Search for the cell housing the specified text and yield its [x, y] center coordinate. 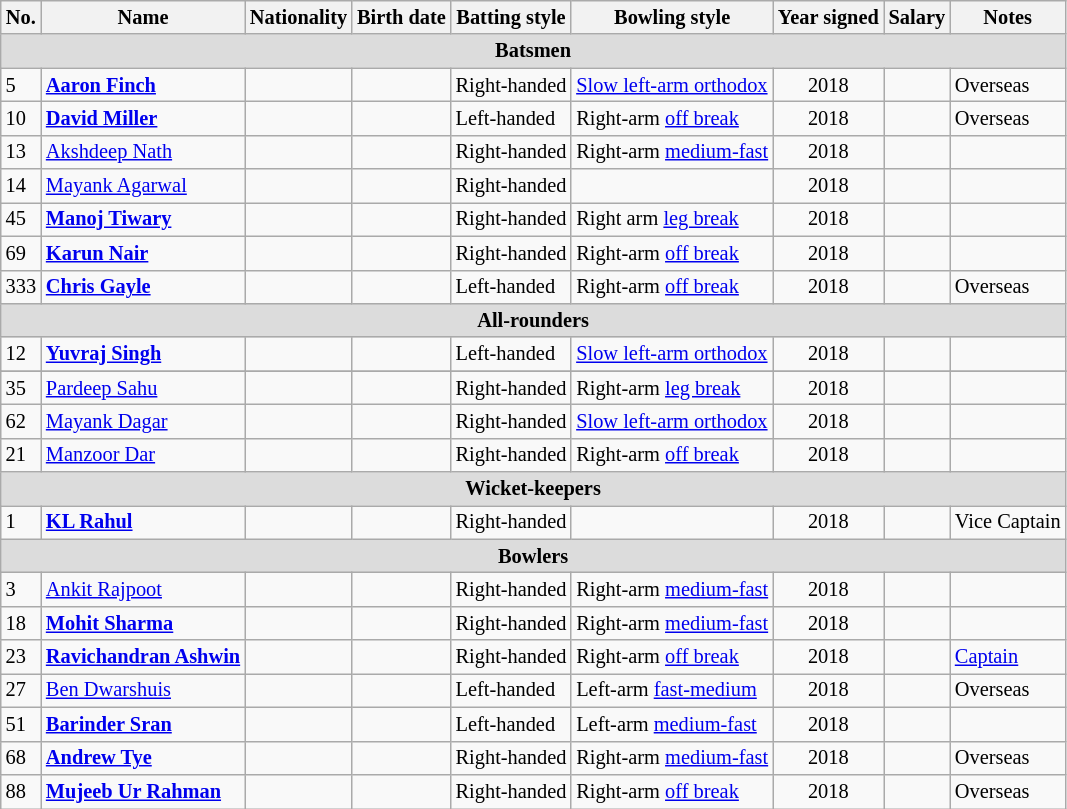
35 [21, 388]
Yuvraj Singh [143, 354]
88 [21, 791]
Manoj Tiwary [143, 219]
5 [21, 85]
Nationality [298, 17]
10 [21, 118]
45 [21, 219]
62 [21, 421]
Mujeeb Ur Rahman [143, 791]
21 [21, 455]
Salary [917, 17]
Birth date [402, 17]
Pardeep Sahu [143, 388]
Barinder Sran [143, 724]
Manzoor Dar [143, 455]
3 [21, 589]
KL Rahul [143, 522]
Mohit Sharma [143, 623]
14 [21, 186]
Andrew Tye [143, 758]
Right-arm leg break [672, 388]
1 [21, 522]
Batting style [512, 17]
12 [21, 354]
Mayank Agarwal [143, 186]
Notes [1008, 17]
No. [21, 17]
Bowlers [534, 556]
Wicket-keepers [534, 489]
Aaron Finch [143, 85]
Batsmen [534, 51]
Left-arm fast-medium [672, 690]
Mayank Dagar [143, 421]
Vice Captain [1008, 522]
David Miller [143, 118]
Karun Nair [143, 253]
Name [143, 17]
Right arm leg break [672, 219]
13 [21, 152]
Chris Gayle [143, 287]
Captain [1008, 657]
27 [21, 690]
51 [21, 724]
Year signed [828, 17]
Akshdeep Nath [143, 152]
Left-arm medium-fast [672, 724]
68 [21, 758]
Ravichandran Ashwin [143, 657]
Bowling style [672, 17]
69 [21, 253]
Ankit Rajpoot [143, 589]
333 [21, 287]
All-rounders [534, 320]
Ben Dwarshuis [143, 690]
23 [21, 657]
18 [21, 623]
